Capture the cell that displays the provided text and extract its (x, y) central coordinate. 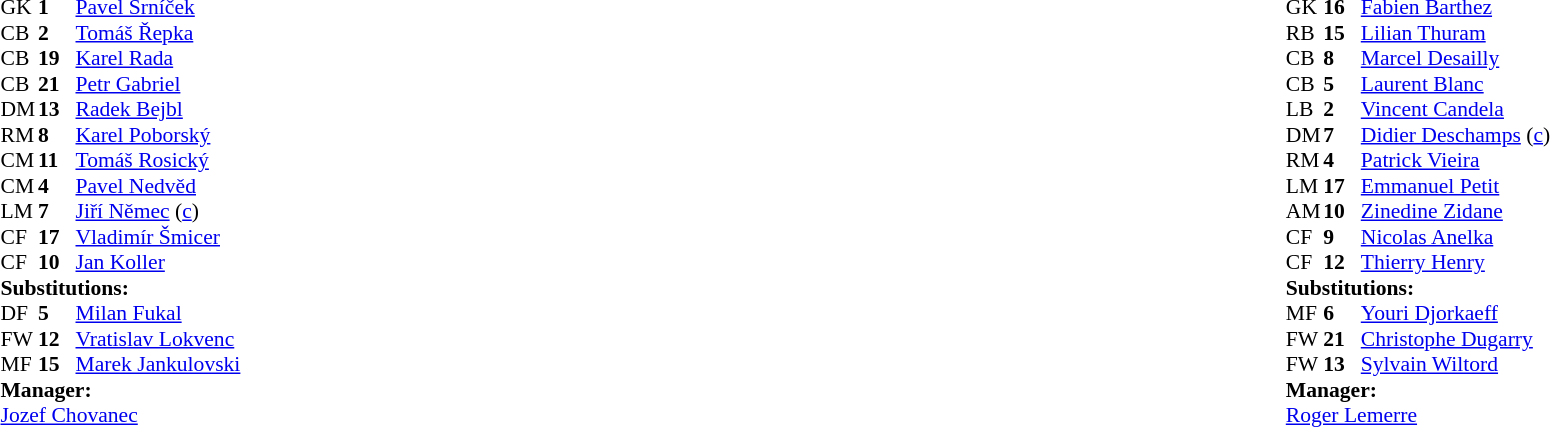
Nicolas Anelka (1456, 237)
Milan Fukal (158, 313)
Marek Jankulovski (158, 365)
6 (1342, 313)
LB (1305, 109)
Youri Djorkaeff (1456, 313)
Sylvain Wiltord (1456, 365)
Patrick Vieira (1456, 161)
Tomáš Rosický (158, 161)
Tomáš Řepka (158, 33)
11 (57, 161)
Jiří Němec (c) (158, 211)
Lilian Thuram (1456, 33)
Petr Gabriel (158, 84)
Jan Koller (158, 263)
AM (1305, 211)
Vladimír Šmicer (158, 237)
Karel Poborský (158, 135)
Laurent Blanc (1456, 84)
Radek Bejbl (158, 109)
Marcel Desailly (1456, 59)
Vratislav Lokvenc (158, 339)
9 (1342, 237)
Emmanuel Petit (1456, 186)
Vincent Candela (1456, 109)
Christophe Dugarry (1456, 339)
Didier Deschamps (c) (1456, 135)
Zinedine Zidane (1456, 211)
Thierry Henry (1456, 263)
Pavel Nedvěd (158, 186)
19 (57, 59)
DF (19, 313)
RB (1305, 33)
Karel Rada (158, 59)
